Find where the given text appears and provide that cell's center as (X, Y) coordinate. 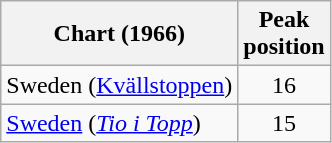
Peakposition (284, 34)
15 (284, 123)
Sweden (Tio i Topp) (120, 123)
Chart (1966) (120, 34)
Sweden (Kvällstoppen) (120, 85)
16 (284, 85)
